Provide the (X, Y) coordinate of the cell's center where the given text is located.  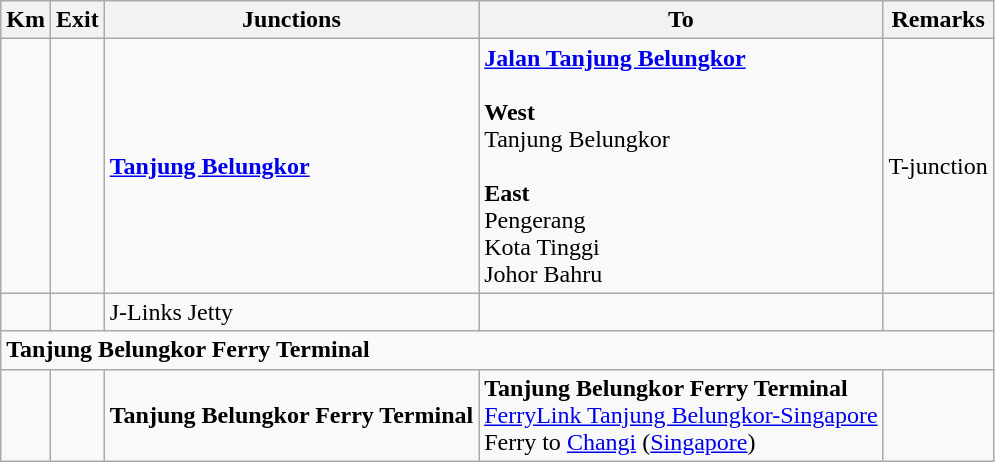
Tanjung Belungkor Ferry Terminal FerryLink Tanjung Belungkor-SingaporeFerry to Changi (Singapore) (681, 415)
J-Links Jetty (291, 312)
Tanjung Belungkor (291, 166)
To (681, 20)
Remarks (938, 20)
Km (26, 20)
Junctions (291, 20)
Exit (77, 20)
Jalan Tanjung BelungkorWest Tanjung BelungkorEast Pengerang Kota Tinggi Johor Bahru (681, 166)
T-junction (938, 166)
